Output the [X, Y] coordinate of the center of the cell containing the given text.  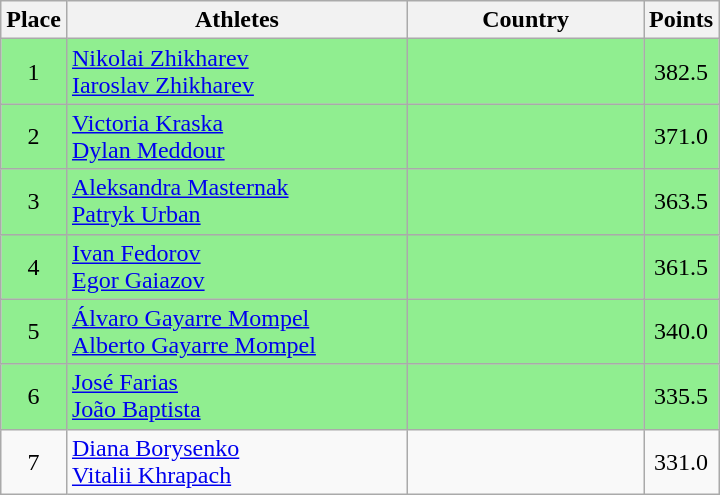
5 [34, 332]
2 [34, 136]
6 [34, 396]
3 [34, 202]
Ivan FedorovEgor Gaiazov [236, 266]
Nikolai ZhikharevIaroslav Zhikharev [236, 72]
Álvaro Gayarre MompelAlberto Gayarre Mompel [236, 332]
1 [34, 72]
Victoria KraskaDylan Meddour [236, 136]
382.5 [682, 72]
José FariasJoão Baptista [236, 396]
335.5 [682, 396]
Diana BorysenkoVitalii Khrapach [236, 462]
4 [34, 266]
7 [34, 462]
363.5 [682, 202]
Country [526, 20]
Aleksandra MasternakPatryk Urban [236, 202]
340.0 [682, 332]
Place [34, 20]
Athletes [236, 20]
331.0 [682, 462]
361.5 [682, 266]
Points [682, 20]
371.0 [682, 136]
